Scan for the cell matching the given text and deliver its [x, y] coordinate at center. 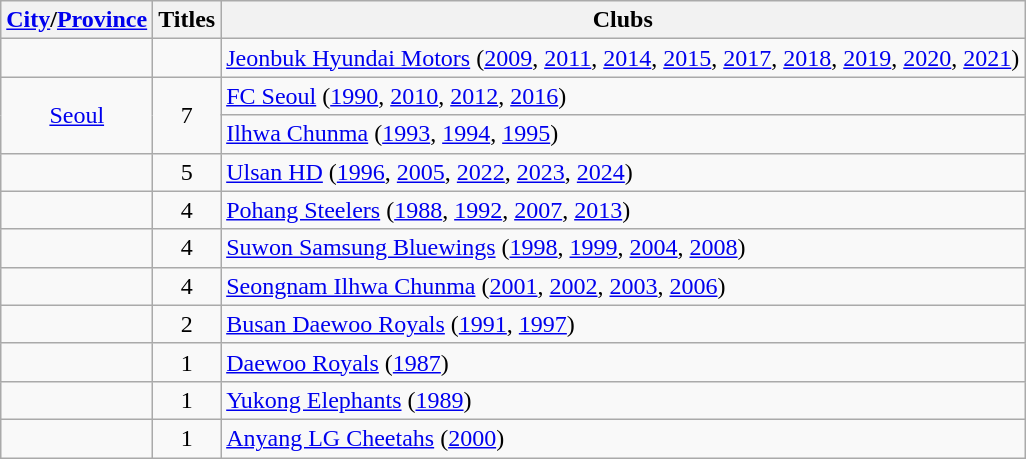
Ulsan HD (1996, 2005, 2022, 2023, 2024) [623, 172]
Seoul [77, 115]
Busan Daewoo Royals (1991, 1997) [623, 324]
5 [187, 172]
Pohang Steelers (1988, 1992, 2007, 2013) [623, 210]
Anyang LG Cheetahs (2000) [623, 438]
2 [187, 324]
Jeonbuk Hyundai Motors (2009, 2011, 2014, 2015, 2017, 2018, 2019, 2020, 2021) [623, 58]
Daewoo Royals (1987) [623, 362]
Suwon Samsung Bluewings (1998, 1999, 2004, 2008) [623, 248]
Seongnam Ilhwa Chunma (2001, 2002, 2003, 2006) [623, 286]
Clubs [623, 20]
City/Province [77, 20]
Yukong Elephants (1989) [623, 400]
FC Seoul (1990, 2010, 2012, 2016) [623, 96]
Titles [187, 20]
Ilhwa Chunma (1993, 1994, 1995) [623, 134]
7 [187, 115]
